Return the [X, Y] coordinate for the center point of the cell that contains the specified text.  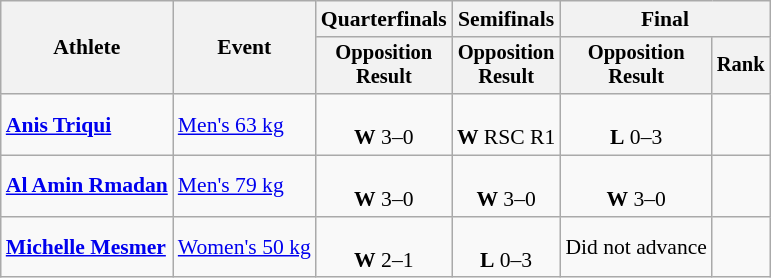
Quarterfinals [384, 19]
Rank [741, 66]
Final [664, 19]
Men's 63 kg [244, 124]
Anis Triqui [87, 124]
W RSC R1 [506, 124]
Al Amin Rmadan [87, 186]
W 2–1 [384, 248]
Did not advance [636, 248]
Event [244, 48]
Michelle Mesmer [87, 248]
Athlete [87, 48]
Men's 79 kg [244, 186]
Women's 50 kg [244, 248]
Semifinals [506, 19]
